Output the [x, y] coordinate of the center of the cell containing the given text.  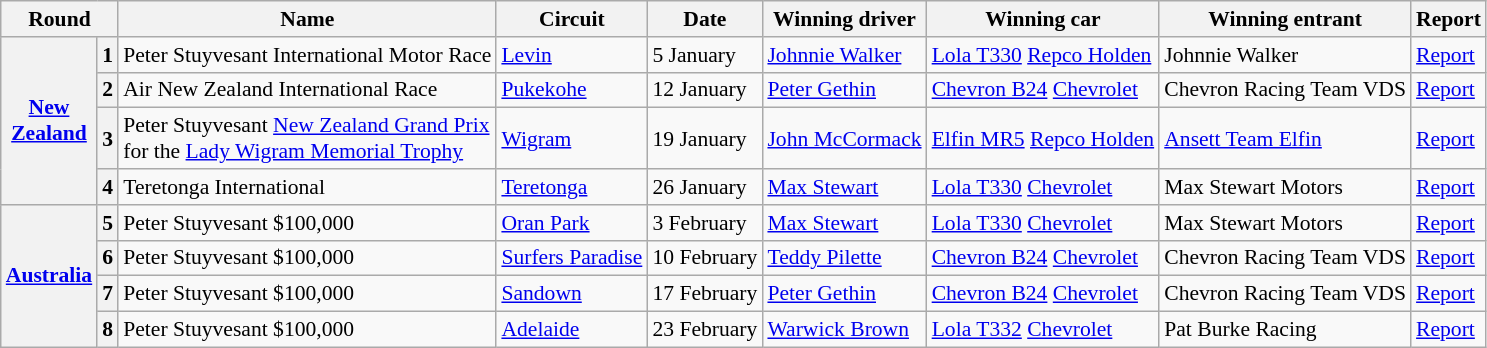
Sandown [572, 294]
19 January [704, 138]
Elfin MR5 Repco Holden [1044, 138]
Teretonga [572, 187]
5 [108, 223]
26 January [704, 187]
Levin [572, 55]
Adelaide [572, 330]
17 February [704, 294]
Name [307, 19]
Australia [49, 276]
8 [108, 330]
6 [108, 258]
Ansett Team Elfin [1285, 138]
Teretonga International [307, 187]
Teddy Pilette [844, 258]
Lola T332 Chevrolet [1044, 330]
Winning car [1044, 19]
7 [108, 294]
Air New Zealand International Race [307, 90]
Pukekohe [572, 90]
4 [108, 187]
5 January [704, 55]
Pat Burke Racing [1285, 330]
Round [60, 19]
Winning entrant [1285, 19]
Circuit [572, 19]
Oran Park [572, 223]
10 February [704, 258]
2 [108, 90]
Wigram [572, 138]
Warwick Brown [844, 330]
1 [108, 55]
Surfers Paradise [572, 258]
3 [108, 138]
23 February [704, 330]
3 February [704, 223]
NewZealand [49, 121]
Winning driver [844, 19]
12 January [704, 90]
John McCormack [844, 138]
Peter Stuyvesant New Zealand Grand Prix for the Lady Wigram Memorial Trophy [307, 138]
Peter Stuyvesant International Motor Race [307, 55]
Lola T330 Repco Holden [1044, 55]
Date [704, 19]
